Return the [X, Y] coordinate for the center point of the cell that contains the specified text.  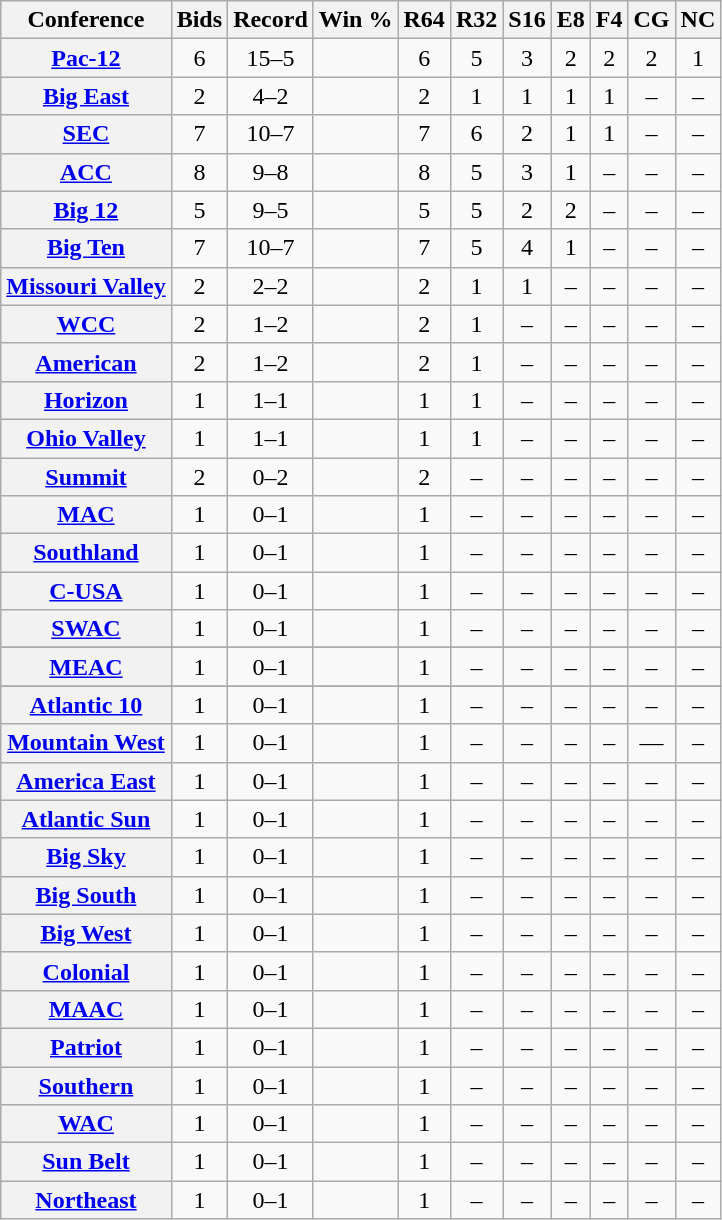
Big West [86, 933]
Big Ten [86, 248]
Pac-12 [86, 58]
Bids [199, 20]
— [652, 743]
Patriot [86, 1047]
2–2 [271, 286]
MAAC [86, 1009]
American [86, 362]
Sun Belt [86, 1162]
Southland [86, 553]
Win % [356, 20]
ACC [86, 172]
4 [527, 248]
S16 [527, 20]
WCC [86, 324]
NC [698, 20]
America East [86, 781]
Atlantic Sun [86, 819]
Horizon [86, 400]
Ohio Valley [86, 438]
Big Sky [86, 857]
Colonial [86, 971]
SEC [86, 134]
Summit [86, 477]
0–2 [271, 477]
Atlantic 10 [86, 705]
R32 [476, 20]
CG [652, 20]
MEAC [86, 667]
MAC [86, 515]
F4 [609, 20]
Big 12 [86, 210]
4–2 [271, 96]
R64 [424, 20]
Missouri Valley [86, 286]
SWAC [86, 629]
Southern [86, 1085]
Mountain West [86, 743]
E8 [570, 20]
Record [271, 20]
9–5 [271, 210]
Conference [86, 20]
15–5 [271, 58]
C-USA [86, 591]
Northeast [86, 1200]
Big East [86, 96]
Big South [86, 895]
9–8 [271, 172]
WAC [86, 1124]
